Determine the [X, Y] coordinate at the center of the cell enclosing the given text.  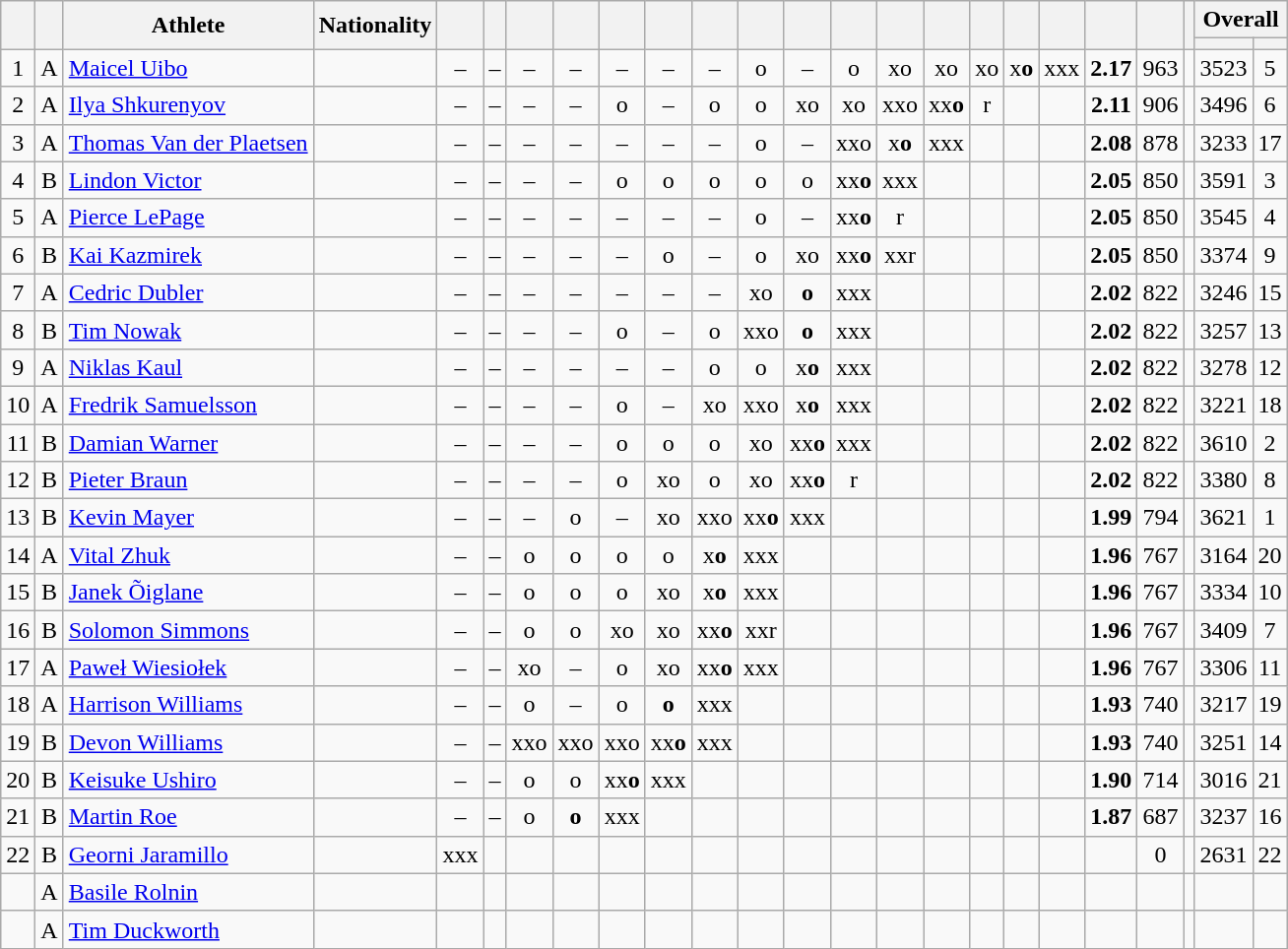
Cedric Dubler [188, 292]
3016 [1223, 780]
3233 [1223, 143]
Fredrik Samuelsson [188, 405]
3246 [1223, 292]
714 [1160, 780]
0 [1160, 854]
Devon Williams [188, 742]
Pieter Braun [188, 480]
3621 [1223, 518]
687 [1160, 817]
3496 [1223, 105]
2631 [1223, 854]
Athlete [188, 26]
1.90 [1111, 780]
Tim Duckworth [188, 929]
Lindon Victor [188, 180]
Pierce LePage [188, 218]
2.08 [1111, 143]
Niklas Kaul [188, 367]
3217 [1223, 705]
3334 [1223, 593]
3610 [1223, 442]
Kai Kazmirek [188, 255]
Kevin Mayer [188, 518]
2.17 [1111, 68]
3374 [1223, 255]
Basile Rolnin [188, 892]
1.99 [1111, 518]
Vital Zhuk [188, 555]
Janek Õiglane [188, 593]
794 [1160, 518]
878 [1160, 143]
Damian Warner [188, 442]
Maicel Uibo [188, 68]
Paweł Wiesiołek [188, 667]
Nationality [375, 26]
Harrison Williams [188, 705]
Overall [1241, 20]
3591 [1223, 180]
Ilya Shkurenyov [188, 105]
906 [1160, 105]
3164 [1223, 555]
Martin Roe [188, 817]
Solomon Simmons [188, 630]
3237 [1223, 817]
3380 [1223, 480]
3409 [1223, 630]
Georni Jaramillo [188, 854]
3257 [1223, 330]
3221 [1223, 405]
Keisuke Ushiro [188, 780]
3278 [1223, 367]
1.87 [1111, 817]
963 [1160, 68]
2.11 [1111, 105]
Thomas Van der Plaetsen [188, 143]
3306 [1223, 667]
Tim Nowak [188, 330]
3545 [1223, 218]
3251 [1223, 742]
3523 [1223, 68]
